For the text-containing cell, return its midpoint in [x, y] coordinate format. 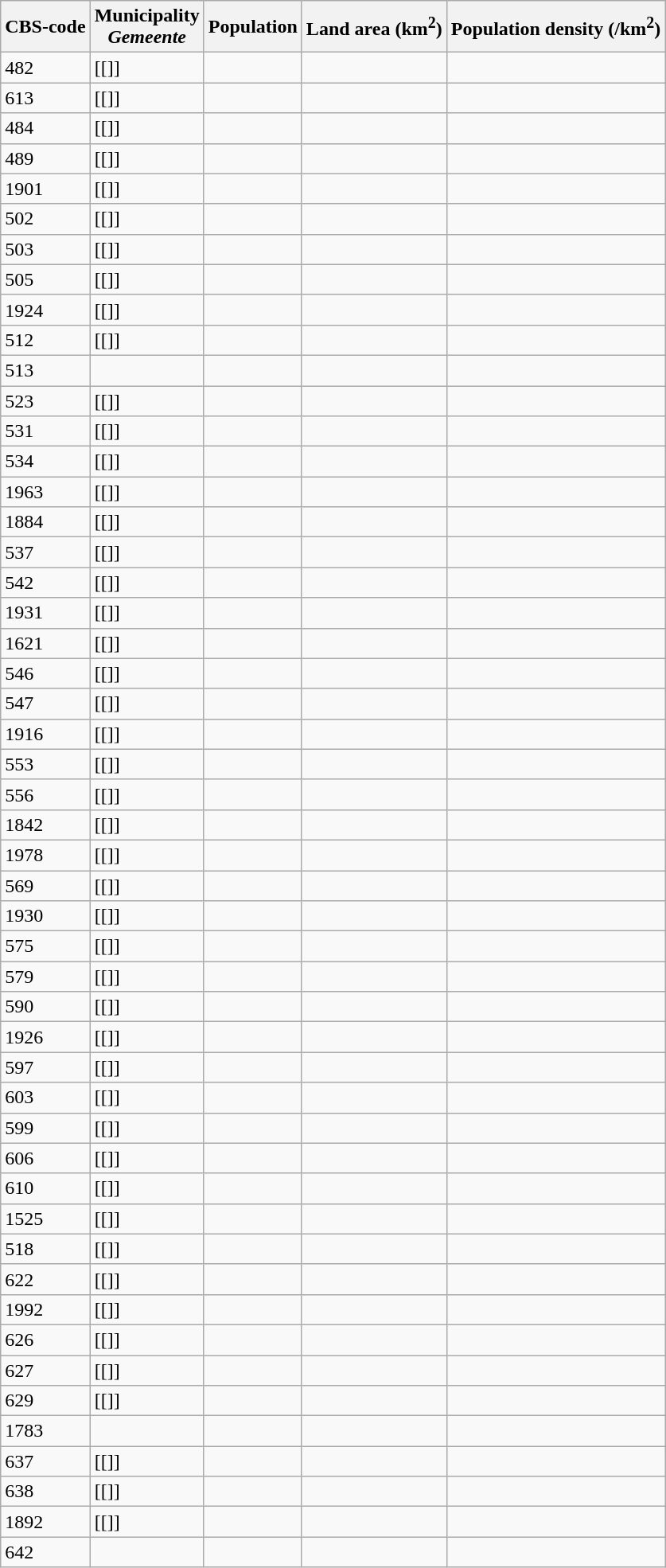
547 [45, 704]
505 [45, 279]
610 [45, 1188]
579 [45, 977]
Land area (km2) [374, 27]
642 [45, 1552]
512 [45, 340]
597 [45, 1067]
603 [45, 1098]
1884 [45, 522]
590 [45, 1007]
613 [45, 98]
1783 [45, 1431]
531 [45, 431]
626 [45, 1340]
502 [45, 219]
575 [45, 946]
569 [45, 886]
CBS-code [45, 27]
489 [45, 158]
629 [45, 1401]
482 [45, 68]
523 [45, 400]
518 [45, 1249]
1978 [45, 855]
1924 [45, 310]
MunicipalityGemeente [146, 27]
1901 [45, 189]
503 [45, 249]
553 [45, 764]
1931 [45, 613]
Population density (/km2) [555, 27]
637 [45, 1461]
1621 [45, 643]
1525 [45, 1219]
1916 [45, 734]
1963 [45, 492]
638 [45, 1492]
1926 [45, 1037]
606 [45, 1158]
Population [253, 27]
484 [45, 128]
627 [45, 1370]
556 [45, 794]
1892 [45, 1522]
622 [45, 1279]
537 [45, 552]
513 [45, 370]
546 [45, 673]
1842 [45, 825]
534 [45, 462]
542 [45, 583]
1930 [45, 916]
599 [45, 1128]
1992 [45, 1309]
